Capture the cell that displays the provided text and extract its (X, Y) central coordinate. 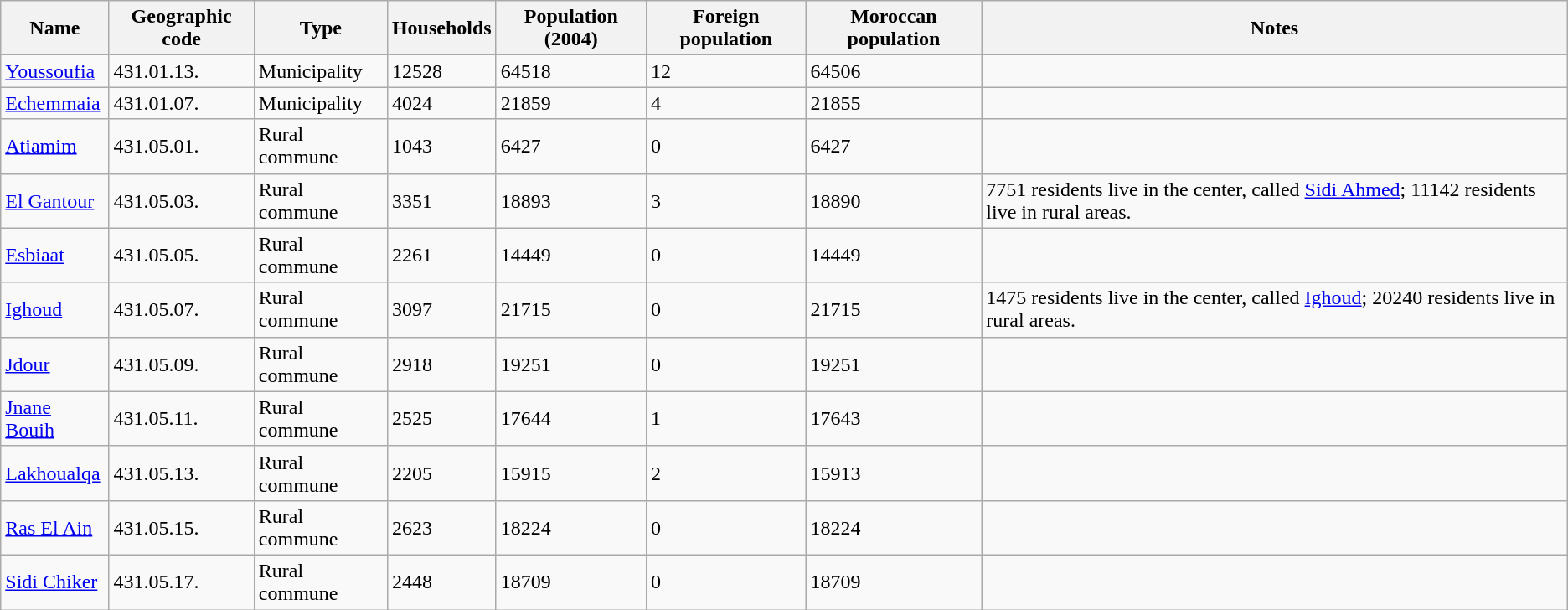
Atiamim (55, 146)
18890 (894, 201)
Geographic code (181, 28)
Moroccan population (894, 28)
431.01.07. (181, 103)
Jdour (55, 364)
431.05.03. (181, 201)
Households (441, 28)
431.05.01. (181, 146)
431.05.17. (181, 582)
El Gantour (55, 201)
Sidi Chiker (55, 582)
17643 (894, 419)
431.01.13. (181, 71)
Type (320, 28)
12528 (441, 71)
2525 (441, 419)
4 (725, 103)
17644 (571, 419)
64518 (571, 71)
Population (2004) (571, 28)
Foreign population (725, 28)
2261 (441, 255)
2 (725, 473)
12 (725, 71)
3097 (441, 310)
Lakhoualqa (55, 473)
Jnane Bouih (55, 419)
Name (55, 28)
7751 residents live in the center, called Sidi Ahmed; 11142 residents live in rural areas. (1275, 201)
Echemmaia (55, 103)
Ras El Ain (55, 528)
4024 (441, 103)
15915 (571, 473)
431.05.05. (181, 255)
Ighoud (55, 310)
Esbiaat (55, 255)
3 (725, 201)
431.05.15. (181, 528)
431.05.09. (181, 364)
15913 (894, 473)
431.05.11. (181, 419)
Notes (1275, 28)
Youssoufia (55, 71)
21859 (571, 103)
21855 (894, 103)
18893 (571, 201)
1475 residents live in the center, called Ighoud; 20240 residents live in rural areas. (1275, 310)
3351 (441, 201)
2623 (441, 528)
431.05.13. (181, 473)
431.05.07. (181, 310)
2918 (441, 364)
2448 (441, 582)
2205 (441, 473)
1043 (441, 146)
64506 (894, 71)
1 (725, 419)
